Identify which cell holds the provided text, then report its [x, y] central coordinate. 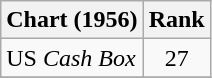
US Cash Box [72, 58]
Rank [176, 20]
27 [176, 58]
Chart (1956) [72, 20]
